Identify which cell holds the provided text, then report its [x, y] central coordinate. 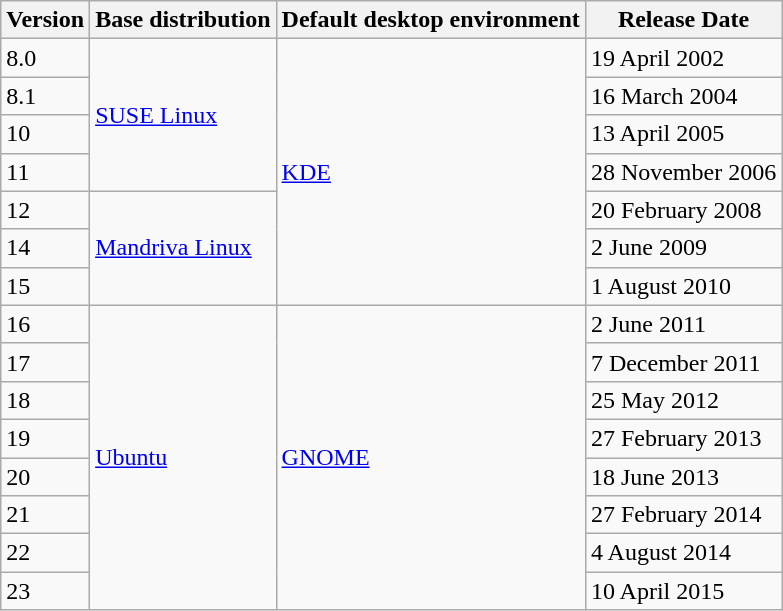
16 March 2004 [683, 96]
21 [46, 515]
2 June 2009 [683, 248]
13 April 2005 [683, 134]
7 December 2011 [683, 362]
20 February 2008 [683, 210]
2 June 2011 [683, 324]
Mandriva Linux [183, 248]
14 [46, 248]
Release Date [683, 20]
Default desktop environment [430, 20]
SUSE Linux [183, 115]
19 [46, 438]
18 June 2013 [683, 477]
11 [46, 172]
27 February 2013 [683, 438]
25 May 2012 [683, 400]
17 [46, 362]
4 August 2014 [683, 553]
Version [46, 20]
10 April 2015 [683, 591]
20 [46, 477]
GNOME [430, 457]
12 [46, 210]
KDE [430, 172]
27 February 2014 [683, 515]
16 [46, 324]
18 [46, 400]
23 [46, 591]
15 [46, 286]
10 [46, 134]
19 April 2002 [683, 58]
8.0 [46, 58]
Base distribution [183, 20]
1 August 2010 [683, 286]
22 [46, 553]
28 November 2006 [683, 172]
8.1 [46, 96]
Ubuntu [183, 457]
